For the text-containing cell, return its midpoint in (x, y) coordinate format. 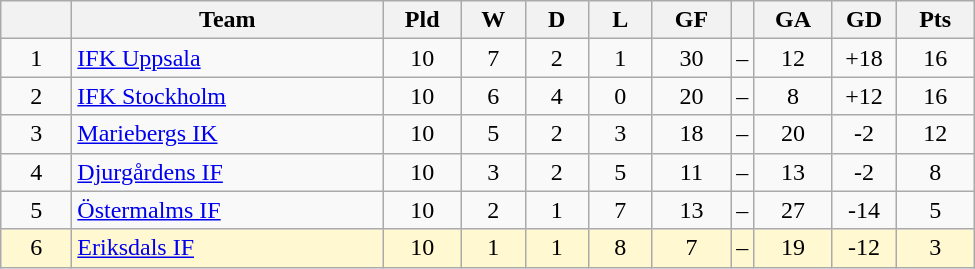
GA (794, 20)
Mariebergs IK (228, 134)
Pts (936, 20)
D (557, 20)
IFK Stockholm (228, 96)
Team (228, 20)
-14 (864, 210)
GD (864, 20)
-12 (864, 248)
L (621, 20)
18 (692, 134)
+18 (864, 58)
IFK Uppsala (228, 58)
+12 (864, 96)
GF (692, 20)
0 (621, 96)
11 (692, 172)
19 (794, 248)
Djurgårdens IF (228, 172)
Östermalms IF (228, 210)
W (493, 20)
30 (692, 58)
Eriksdals IF (228, 248)
Pld (422, 20)
27 (794, 210)
